Provide the [x, y] coordinate of the cell's center where the given text is located.  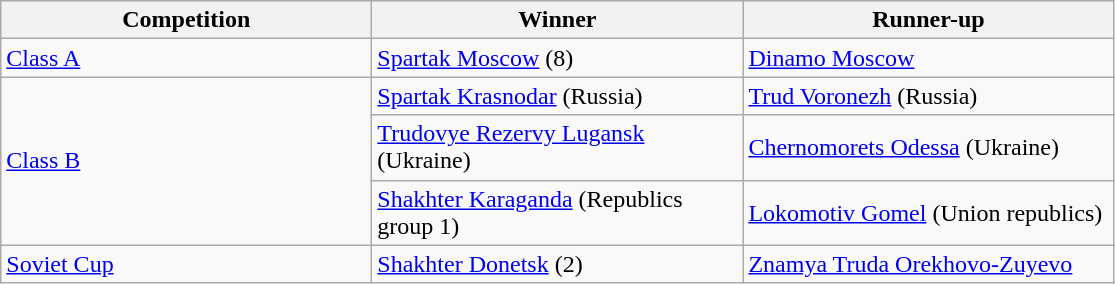
Class B [186, 161]
Spartak Krasnodar (Russia) [558, 96]
Trudovye Rezervy Lugansk (Ukraine) [558, 148]
Soviet Cup [186, 264]
Competition [186, 20]
Shakhter Karaganda (Republics group 1) [558, 212]
Dinamo Moscow [928, 58]
Winner [558, 20]
Trud Voronezh (Russia) [928, 96]
Spartak Moscow (8) [558, 58]
Lokomotiv Gomel (Union republics) [928, 212]
Shakhter Donetsk (2) [558, 264]
Chernomorets Odessa (Ukraine) [928, 148]
Znamya Truda Orekhovo-Zuyevo [928, 264]
Runner-up [928, 20]
Class A [186, 58]
